Find where the given text appears and provide that cell's center as [x, y] coordinate. 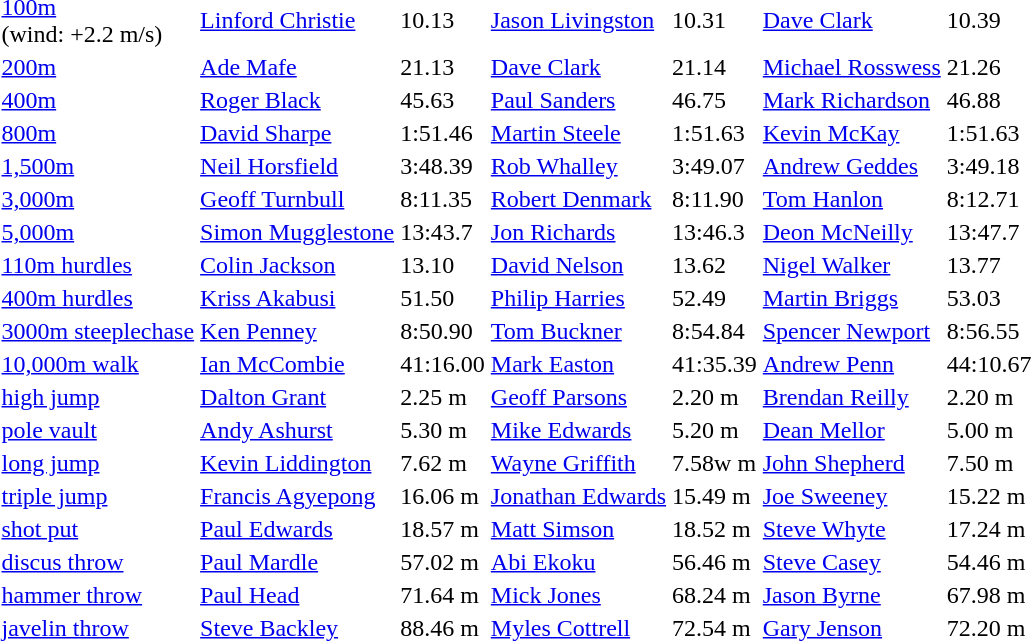
Martin Briggs [852, 298]
15.49 m [715, 496]
8:50.90 [443, 331]
Geoff Parsons [578, 397]
Steve Casey [852, 562]
David Sharpe [298, 133]
71.64 m [443, 595]
Kevin Liddington [298, 463]
high jump [98, 397]
5.30 m [443, 430]
800m [98, 133]
Geoff Turnbull [298, 199]
3,000m [98, 199]
Wayne Griffith [578, 463]
3:48.39 [443, 166]
Dalton Grant [298, 397]
triple jump [98, 496]
Brendan Reilly [852, 397]
2.25 m [443, 397]
57.02 m [443, 562]
Paul Edwards [298, 529]
Tom Buckner [578, 331]
Nigel Walker [852, 265]
56.46 m [715, 562]
shot put [98, 529]
8:11.35 [443, 199]
16.06 m [443, 496]
13:43.7 [443, 232]
Michael Rosswess [852, 67]
5,000m [98, 232]
400m hurdles [98, 298]
Andy Ashurst [298, 430]
52.49 [715, 298]
Philip Harries [578, 298]
13:46.3 [715, 232]
Mike Edwards [578, 430]
David Nelson [578, 265]
1:51.63 [715, 133]
200m [98, 67]
110m hurdles [98, 265]
8:11.90 [715, 199]
Jon Richards [578, 232]
41:35.39 [715, 364]
18.52 m [715, 529]
Andrew Penn [852, 364]
Roger Black [298, 100]
Steve Whyte [852, 529]
Spencer Newport [852, 331]
Joe Sweeney [852, 496]
7.62 m [443, 463]
Colin Jackson [298, 265]
Rob Whalley [578, 166]
41:16.00 [443, 364]
pole vault [98, 430]
Jonathan Edwards [578, 496]
Ade Mafe [298, 67]
18.57 m [443, 529]
Kevin McKay [852, 133]
Mark Richardson [852, 100]
Dave Clark [578, 67]
400m [98, 100]
Paul Head [298, 595]
Kriss Akabusi [298, 298]
Jason Byrne [852, 595]
1:51.46 [443, 133]
Paul Sanders [578, 100]
Neil Horsfield [298, 166]
Simon Mugglestone [298, 232]
Deon McNeilly [852, 232]
Matt Simson [578, 529]
John Shepherd [852, 463]
long jump [98, 463]
Mick Jones [578, 595]
21.13 [443, 67]
Mark Easton [578, 364]
Andrew Geddes [852, 166]
Ian McCombie [298, 364]
Martin Steele [578, 133]
2.20 m [715, 397]
Ken Penney [298, 331]
68.24 m [715, 595]
46.75 [715, 100]
21.14 [715, 67]
discus throw [98, 562]
Dean Mellor [852, 430]
3000m steeplechase [98, 331]
13.62 [715, 265]
51.50 [443, 298]
Robert Denmark [578, 199]
Francis Agyepong [298, 496]
7.58w m [715, 463]
1,500m [98, 166]
Tom Hanlon [852, 199]
13.10 [443, 265]
Paul Mardle [298, 562]
45.63 [443, 100]
hammer throw [98, 595]
3:49.07 [715, 166]
Abi Ekoku [578, 562]
5.20 m [715, 430]
10,000m walk [98, 364]
8:54.84 [715, 331]
